Return (x, y) of the center of cell containing provided text 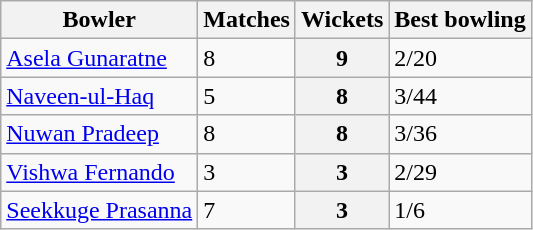
Matches (247, 20)
Seekkuge Prasanna (100, 210)
Naveen-ul-Haq (100, 96)
Best bowling (460, 20)
2/20 (460, 58)
2/29 (460, 172)
7 (247, 210)
3/36 (460, 134)
Bowler (100, 20)
1/6 (460, 210)
9 (342, 58)
Nuwan Pradeep (100, 134)
Vishwa Fernando (100, 172)
5 (247, 96)
3/44 (460, 96)
Wickets (342, 20)
Asela Gunaratne (100, 58)
